Output the [X, Y] coordinate of the center of the cell containing the given text.  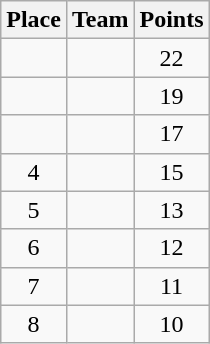
22 [172, 58]
17 [172, 134]
4 [34, 172]
13 [172, 210]
7 [34, 286]
11 [172, 286]
10 [172, 324]
12 [172, 248]
8 [34, 324]
15 [172, 172]
Points [172, 20]
5 [34, 210]
6 [34, 248]
Team [100, 20]
19 [172, 96]
Place [34, 20]
